Capture the cell that displays the provided text and extract its (x, y) central coordinate. 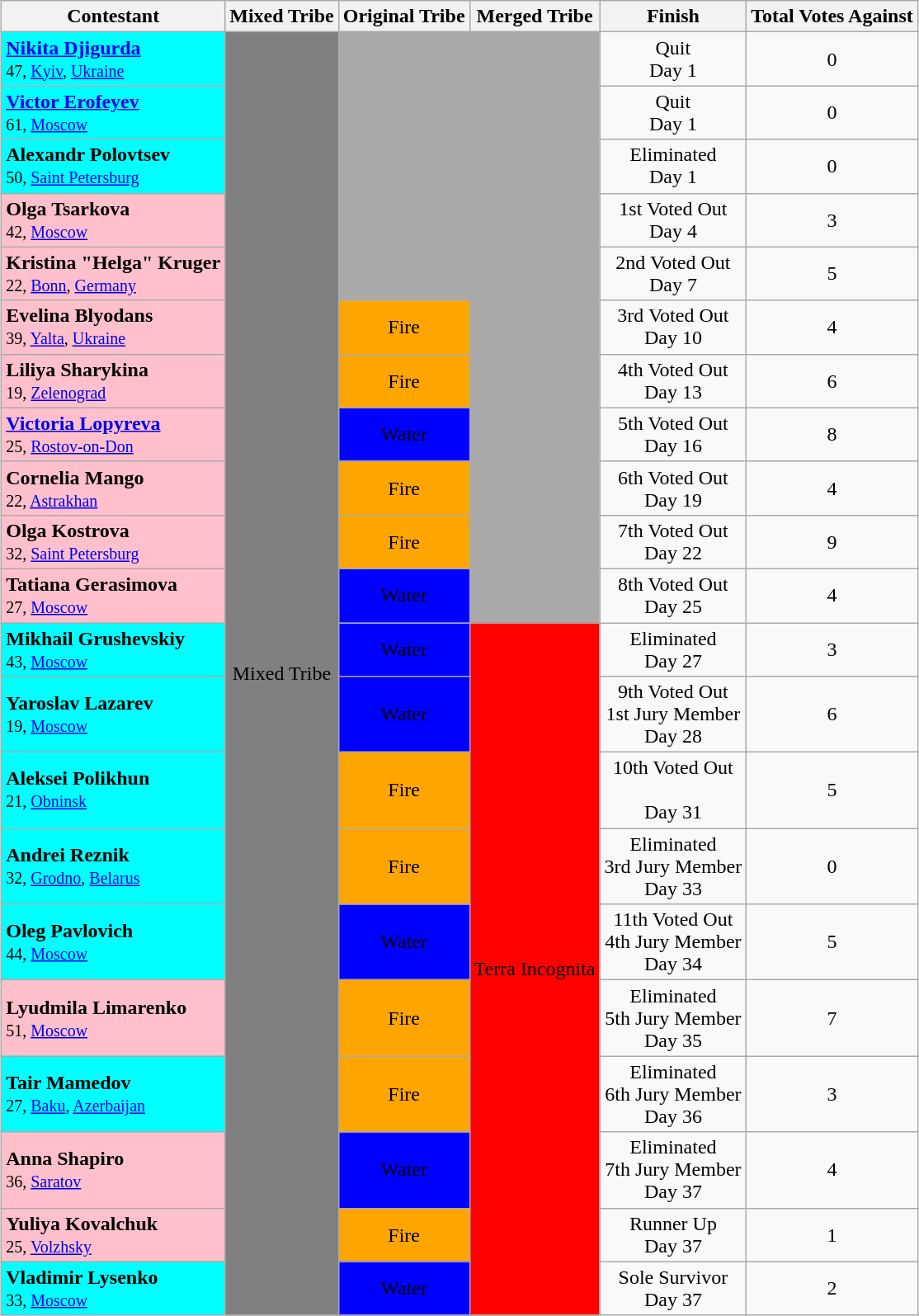
6th Voted OutDay 19 (673, 488)
8 (832, 434)
Evelina Blyodans39, Yalta, Ukraine (114, 327)
11th Voted Out4th Jury MemberDay 34 (673, 942)
9th Voted Out1st Jury MemberDay 28 (673, 715)
Oleg Pavlovich44, Moscow (114, 942)
7th Voted OutDay 22 (673, 541)
Terra Incognita (535, 969)
Kristina "Helga" Kruger22, Bonn, Germany (114, 274)
Andrei Reznik32, Grodno, Belarus (114, 866)
Cornelia Mango22, Astrakhan (114, 488)
9 (832, 541)
Olga Tsarkova42, Moscow (114, 219)
Lyudmila Limarenko51, Moscow (114, 1018)
Eliminated7th Jury MemberDay 37 (673, 1170)
Tatiana Gerasimova27, Moscow (114, 596)
EliminatedDay 1 (673, 167)
Aleksei Polikhun21, Obninsk (114, 790)
Contestant (114, 17)
Alexandr Polovtsev50, Saint Petersburg (114, 167)
Eliminated3rd Jury MemberDay 33 (673, 866)
Eliminated6th Jury MemberDay 36 (673, 1094)
2 (832, 1289)
Runner UpDay 37 (673, 1234)
Merged Tribe (535, 17)
Mikhail Grushevskiy43, Moscow (114, 649)
4th Voted OutDay 13 (673, 381)
Anna Shapiro36, Saratov (114, 1170)
1st Voted OutDay 4 (673, 219)
EliminatedDay 27 (673, 649)
5th Voted OutDay 16 (673, 434)
Victor Erofeyev61, Moscow (114, 112)
Original Tribe (404, 17)
Finish (673, 17)
Nikita Djigurda47, Kyiv, Ukraine (114, 59)
Yuliya Kovalchuk25, Volzhsky (114, 1234)
Vladimir Lysenko33, Moscow (114, 1289)
2nd Voted OutDay 7 (673, 274)
7 (832, 1018)
8th Voted OutDay 25 (673, 596)
Tair Mamedov27, Baku, Azerbaijan (114, 1094)
Yaroslav Lazarev19, Moscow (114, 715)
Eliminated5th Jury MemberDay 35 (673, 1018)
Liliya Sharykina19, Zelenograd (114, 381)
Sole SurvivorDay 37 (673, 1289)
Total Votes Against (832, 17)
10th Voted OutDay 31 (673, 790)
3rd Voted OutDay 10 (673, 327)
Victoria Lopyreva25, Rostov-on-Don (114, 434)
Olga Kostrova32, Saint Petersburg (114, 541)
1 (832, 1234)
